Pinpoint the cell where the given text exists, returning its (x, y) midpoint coordinate. 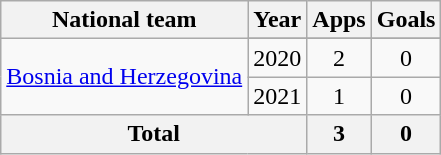
National team (124, 20)
3 (339, 134)
Total (154, 134)
2 (339, 58)
1 (339, 96)
Year (278, 20)
Bosnia and Herzegovina (124, 77)
2021 (278, 96)
Apps (339, 20)
2020 (278, 58)
Goals (406, 20)
